Provide the [X, Y] coordinate of the cell's center where the given text is located.  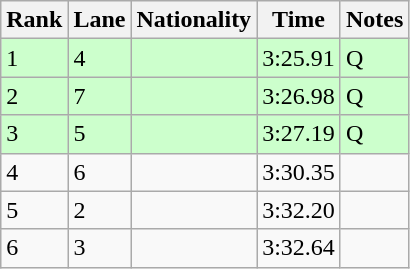
Lane [100, 20]
3:32.20 [299, 210]
3:26.98 [299, 96]
Nationality [194, 20]
7 [100, 96]
3:25.91 [299, 58]
3:30.35 [299, 172]
1 [34, 58]
Notes [374, 20]
3:32.64 [299, 248]
Time [299, 20]
Rank [34, 20]
3:27.19 [299, 134]
